Output the (X, Y) coordinate of the center of the cell containing the given text.  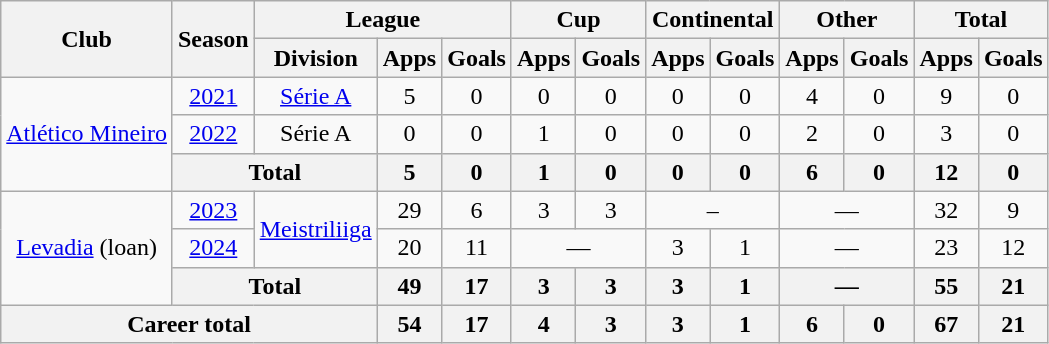
2023 (213, 210)
2 (812, 134)
Cup (578, 20)
Career total (189, 324)
11 (477, 248)
Division (316, 58)
32 (946, 210)
Other (847, 20)
Season (213, 39)
29 (409, 210)
54 (409, 324)
Club (87, 39)
League (382, 20)
Meistriliiga (316, 229)
Continental (713, 20)
23 (946, 248)
20 (409, 248)
Atlético Mineiro (87, 134)
Levadia (loan) (87, 248)
67 (946, 324)
2022 (213, 134)
2021 (213, 96)
55 (946, 286)
– (713, 210)
49 (409, 286)
2024 (213, 248)
